Return the (X, Y) coordinate for the center point of the cell that contains the specified text.  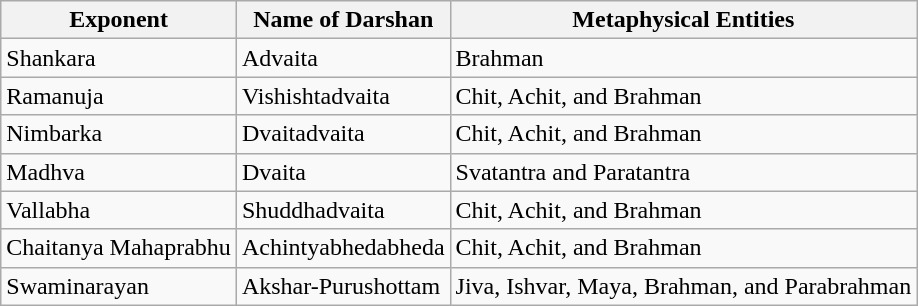
Shankara (119, 58)
Ramanuja (119, 96)
Shuddhadvaita (343, 210)
Akshar-Purushottam (343, 286)
Swaminarayan (119, 286)
Nimbarka (119, 134)
Metaphysical Entities (684, 20)
Dvaitadvaita (343, 134)
Svatantra and Paratantra (684, 172)
Name of Darshan (343, 20)
Vallabha (119, 210)
Dvaita (343, 172)
Advaita (343, 58)
Brahman (684, 58)
Jiva, Ishvar, Maya, Brahman, and Parabrahman (684, 286)
Madhva (119, 172)
Vishishtadvaita (343, 96)
Chaitanya Mahaprabhu (119, 248)
Achintyabhedabheda (343, 248)
Exponent (119, 20)
